Provide the [X, Y] coordinate of the cell's center where the given text is located.  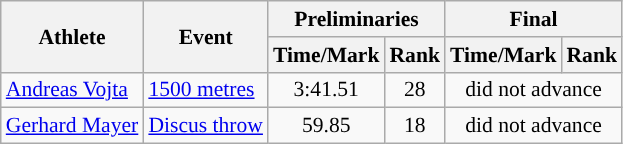
Preliminaries [356, 19]
Final [534, 19]
Andreas Vojta [72, 90]
Discus throw [206, 126]
Event [206, 36]
59.85 [326, 126]
28 [414, 90]
Gerhard Mayer [72, 126]
3:41.51 [326, 90]
Athlete [72, 36]
18 [414, 126]
1500 metres [206, 90]
